Provide the [x, y] coordinate of the cell's center where the given text is located.  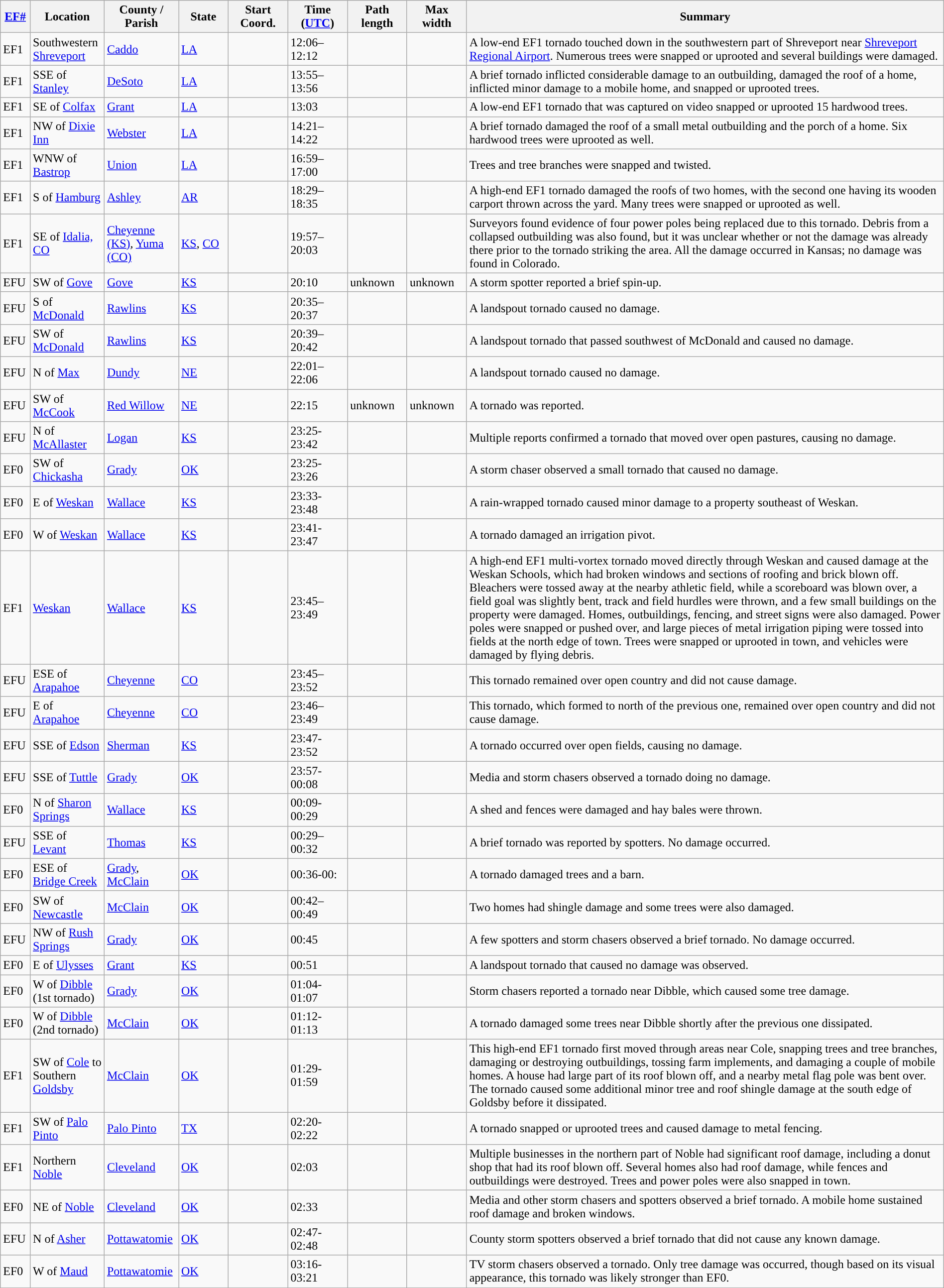
A tornado damaged trees and a barn. [705, 874]
SW of Cole to Southern Goldsby [68, 1076]
S of Hamburg [68, 197]
02:20-02:22 [318, 1128]
01:04-01:07 [318, 991]
16:59–17:00 [318, 165]
00:09-00:29 [318, 810]
SW of Chickasha [68, 470]
00:51 [318, 965]
23:45–23:52 [318, 680]
22:15 [318, 405]
23:57-00:08 [318, 778]
W of Maud [68, 1272]
State [203, 17]
W of Dibble (2nd tornado) [68, 1024]
A shed and fences were damaged and hay bales were thrown. [705, 810]
DeSoto [141, 82]
A tornado snapped or uprooted trees and caused damage to metal fencing. [705, 1128]
02:47-02:48 [318, 1239]
Two homes had shingle damage and some trees were also damaged. [705, 907]
Max width [437, 17]
Red Willow [141, 405]
A tornado damaged some trees near Dibble shortly after the previous one dissipated. [705, 1024]
SE of Colfax [68, 107]
A low-end EF1 tornado that was captured on video snapped or uprooted 15 hardwood trees. [705, 107]
22:01–22:06 [318, 372]
SSE of Levant [68, 842]
01:29-01:59 [318, 1076]
N of McAllaster [68, 438]
SSE of Stanley [68, 82]
N of Max [68, 372]
A brief tornado damaged the roof of a small metal outbuilding and the porch of a home. Six hardwood trees were uprooted as well. [705, 132]
20:35–20:37 [318, 308]
23:47-23:52 [318, 745]
12:06–12:12 [318, 49]
Northern Noble [68, 1168]
Summary [705, 17]
A storm spotter reported a brief spin-up. [705, 282]
E of Ulysses [68, 965]
Gove [141, 282]
ESE of Arapahoe [68, 680]
02:03 [318, 1168]
SW of McDonald [68, 341]
ESE of Bridge Creek [68, 874]
A brief tornado was reported by spotters. No damage occurred. [705, 842]
Thomas [141, 842]
A few spotters and storm chasers observed a brief tornado. No damage occurred. [705, 939]
Southwestern Shreveport [68, 49]
SW of Gove [68, 282]
23:45–23:49 [318, 607]
Union [141, 165]
EF# [15, 17]
A tornado damaged an irrigation pivot. [705, 535]
Logan [141, 438]
SW of Palo Pinto [68, 1128]
This tornado, which formed to north of the previous one, remained over open country and did not cause damage. [705, 713]
Webster [141, 132]
N of Asher [68, 1239]
Palo Pinto [141, 1128]
Path length [377, 17]
A landspout tornado that caused no damage was observed. [705, 965]
03:16-03:21 [318, 1272]
County storm spotters observed a brief tornado that did not cause any known damage. [705, 1239]
SW of McCook [68, 405]
County / Parish [141, 17]
A storm chaser observed a small tornado that caused no damage. [705, 470]
02:33 [318, 1207]
SW of Newcastle [68, 907]
Trees and tree branches were snapped and twisted. [705, 165]
01:12-01:13 [318, 1024]
A landspout tornado that passed southwest of McDonald and caused no damage. [705, 341]
Media and other storm chasers and spotters observed a brief tornado. A mobile home sustained roof damage and broken windows. [705, 1207]
23:25-23:26 [318, 470]
SSE of Edson [68, 745]
WNW of Bastrop [68, 165]
A rain-wrapped tornado caused minor damage to a property southeast of Weskan. [705, 503]
00:45 [318, 939]
S of McDonald [68, 308]
SE of Idalia, CO [68, 243]
This tornado remained over open country and did not cause damage. [705, 680]
NE of Noble [68, 1207]
Grady, McClain [141, 874]
Sherman [141, 745]
00:42–00:49 [318, 907]
NW of Dixie Inn [68, 132]
E of Weskan [68, 503]
TV storm chasers observed a tornado. Only tree damage was occurred, though based on its visual appearance, this tornado was likely stronger than EF0. [705, 1272]
Media and storm chasers observed a tornado doing no damage. [705, 778]
TX [203, 1128]
A tornado occurred over open fields, causing no damage. [705, 745]
00:36-00: [318, 874]
N of Sharon Springs [68, 810]
20:39–20:42 [318, 341]
W of Dibble (1st tornado) [68, 991]
19:57–20:03 [318, 243]
SSE of Tuttle [68, 778]
14:21–14:22 [318, 132]
23:33-23:48 [318, 503]
Start Coord. [258, 17]
13:03 [318, 107]
Time (UTC) [318, 17]
AR [203, 197]
Dundy [141, 372]
23:46–23:49 [318, 713]
W of Weskan [68, 535]
E of Arapahoe [68, 713]
20:10 [318, 282]
18:29–18:35 [318, 197]
Ashley [141, 197]
NW of Rush Springs [68, 939]
A tornado was reported. [705, 405]
23:41-23:47 [318, 535]
00:29–00:32 [318, 842]
Multiple reports confirmed a tornado that moved over open pastures, causing no damage. [705, 438]
Weskan [68, 607]
23:25-23:42 [318, 438]
KS, CO [203, 243]
Caddo [141, 49]
Cheyenne (KS), Yuma (CO) [141, 243]
13:55–13:56 [318, 82]
Location [68, 17]
Storm chasers reported a tornado near Dibble, which caused some tree damage. [705, 991]
